Return [x, y] of the center of cell containing provided text 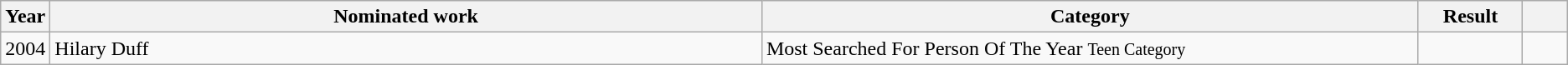
Nominated work [406, 17]
Year [25, 17]
2004 [25, 48]
Hilary Duff [406, 48]
Most Searched For Person Of The Year Teen Category [1090, 48]
Category [1090, 17]
Result [1471, 17]
